Search for the cell housing the specified text and yield its [x, y] center coordinate. 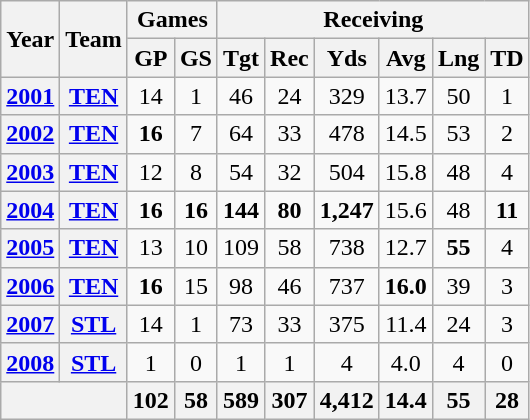
15 [196, 286]
39 [458, 286]
32 [290, 172]
14.4 [406, 400]
2007 [30, 324]
50 [458, 96]
589 [240, 400]
Games [172, 20]
2003 [30, 172]
7 [196, 134]
64 [240, 134]
102 [150, 400]
307 [290, 400]
504 [346, 172]
Team [94, 39]
98 [240, 286]
73 [240, 324]
2001 [30, 96]
Receiving [373, 20]
28 [507, 400]
1,247 [346, 210]
54 [240, 172]
16.0 [406, 286]
144 [240, 210]
GP [150, 58]
TD [507, 58]
13 [150, 248]
Lng [458, 58]
8 [196, 172]
478 [346, 134]
GS [196, 58]
738 [346, 248]
2 [507, 134]
15.8 [406, 172]
11.4 [406, 324]
2008 [30, 362]
109 [240, 248]
2005 [30, 248]
13.7 [406, 96]
53 [458, 134]
12 [150, 172]
80 [290, 210]
Rec [290, 58]
4,412 [346, 400]
737 [346, 286]
Tgt [240, 58]
Year [30, 39]
375 [346, 324]
2002 [30, 134]
2006 [30, 286]
329 [346, 96]
11 [507, 210]
12.7 [406, 248]
Avg [406, 58]
2004 [30, 210]
10 [196, 248]
4.0 [406, 362]
15.6 [406, 210]
Yds [346, 58]
14.5 [406, 134]
